Determine the [x, y] coordinate at the center of the cell enclosing the given text.  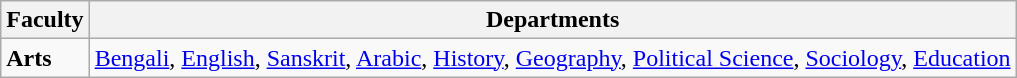
Departments [552, 20]
Bengali, English, Sanskrit, Arabic, History, Geography, Political Science, Sociology, Education [552, 58]
Faculty [45, 20]
Arts [45, 58]
